Return (x, y) of the center of cell containing provided text 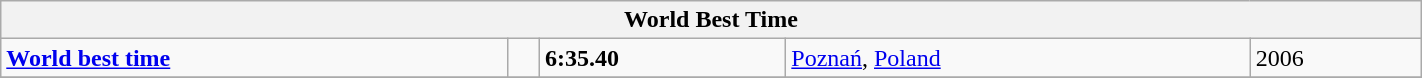
Poznań, Poland (1018, 58)
2006 (1336, 58)
World best time (254, 58)
World Best Time (711, 20)
6:35.40 (663, 58)
